Pinpoint the cell where the given text exists, returning its (X, Y) midpoint coordinate. 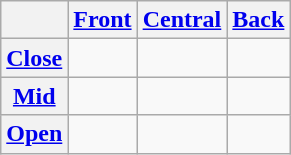
Close (34, 58)
Back (258, 20)
Open (34, 134)
Central (182, 20)
Front (102, 20)
Mid (34, 96)
